Pinpoint the cell where the given text exists, returning its (x, y) midpoint coordinate. 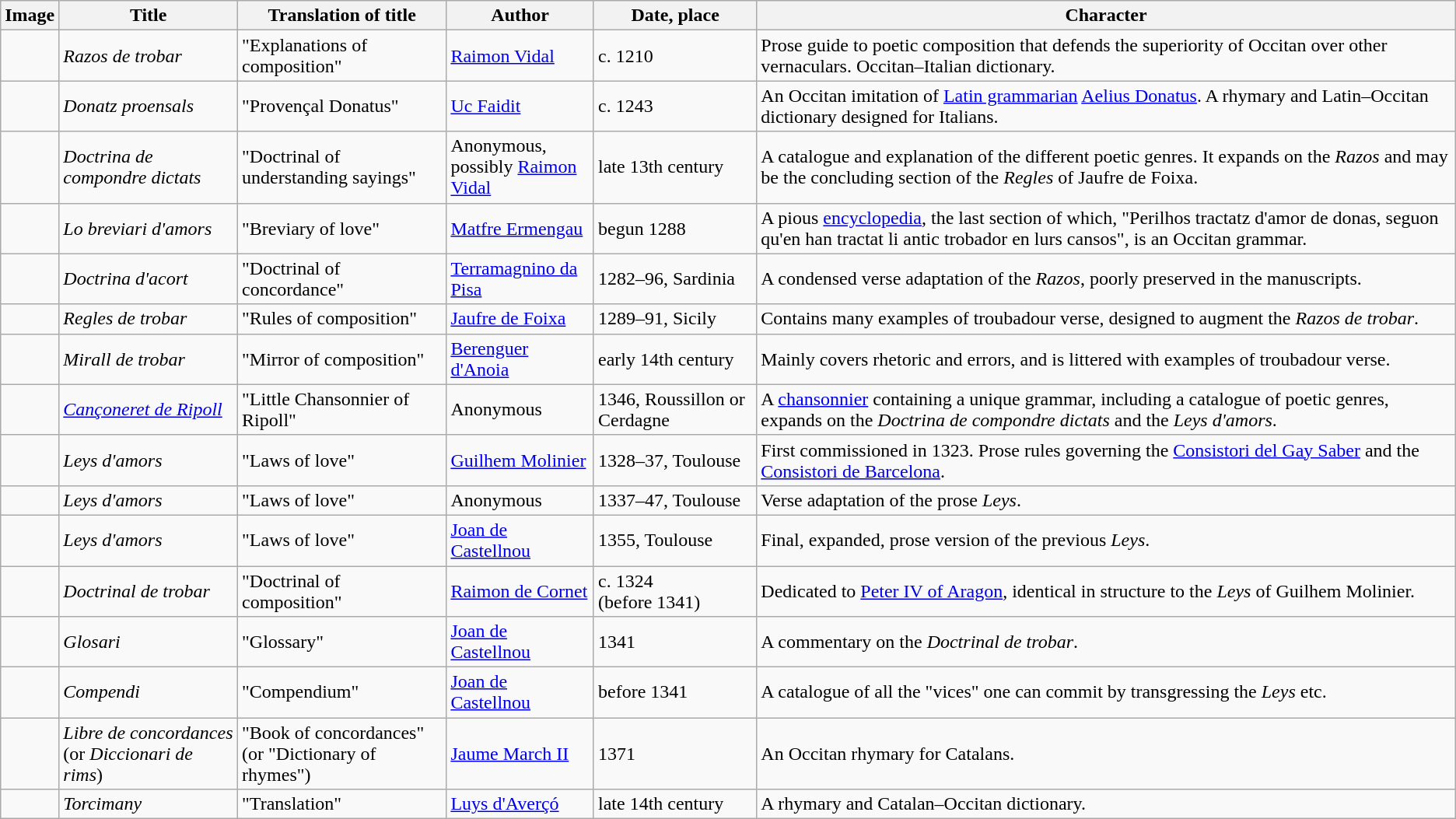
Glosari (149, 642)
Terramagnino da Pisa (520, 278)
"Provençal Donatus" (342, 106)
late 13th century (675, 167)
An Occitan rhymary for Catalans. (1106, 754)
"Explanations of composition" (342, 56)
Libre de concordances(or Diccionari de rims) (149, 754)
Anonymous,possibly Raimon Vidal (520, 167)
Torcimany (149, 804)
Donatz proensals (149, 106)
Translation of title (342, 16)
"Breviary of love" (342, 229)
Jaume March II (520, 754)
"Doctrinal of concordance" (342, 278)
1355, Toulouse (675, 540)
Doctrinal de trobar (149, 591)
"Rules of composition" (342, 319)
Berenguer d'Anoia (520, 359)
"Mirror of composition" (342, 359)
Luys d'Averçó (520, 804)
A condensed verse adaptation of the Razos, poorly preserved in the manuscripts. (1106, 278)
"Doctrinal of composition" (342, 591)
"Little Chansonnier of Ripoll" (342, 409)
"Glossary" (342, 642)
Cançoneret de Ripoll (149, 409)
Doctrina d'acort (149, 278)
c. 1324(before 1341) (675, 591)
Character (1106, 16)
A rhymary and Catalan–Occitan dictionary. (1106, 804)
Jaufre de Foixa (520, 319)
Verse adaptation of the prose Leys. (1106, 500)
1371 (675, 754)
Doctrina de compondre dictats (149, 167)
Guilhem Molinier (520, 460)
1337–47, Toulouse (675, 500)
begun 1288 (675, 229)
Contains many examples of troubadour verse, designed to augment the Razos de trobar. (1106, 319)
1328–37, Toulouse (675, 460)
Mainly covers rhetoric and errors, and is littered with examples of troubadour verse. (1106, 359)
Title (149, 16)
"Translation" (342, 804)
early 14th century (675, 359)
1341 (675, 642)
Lo breviari d'amors (149, 229)
"Book of concordances"(or "Dictionary of rhymes") (342, 754)
Mirall de trobar (149, 359)
"Doctrinal of understanding sayings" (342, 167)
An Occitan imitation of Latin grammarian Aelius Donatus. A rhymary and Latin–Occitan dictionary designed for Italians. (1106, 106)
Final, expanded, prose version of the previous Leys. (1106, 540)
c. 1210 (675, 56)
"Compendium" (342, 692)
Dedicated to Peter IV of Aragon, identical in structure to the Leys of Guilhem Molinier. (1106, 591)
1289–91, Sicily (675, 319)
Matfre Ermengau (520, 229)
late 14th century (675, 804)
Image (30, 16)
before 1341 (675, 692)
Raimon Vidal (520, 56)
A catalogue of all the "vices" one can commit by transgressing the Leys etc. (1106, 692)
A chansonnier containing a unique grammar, including a catalogue of poetic genres, expands on the Doctrina de compondre dictats and the Leys d'amors. (1106, 409)
1282–96, Sardinia (675, 278)
Raimon de Cornet (520, 591)
c. 1243 (675, 106)
Compendi (149, 692)
Author (520, 16)
Regles de trobar (149, 319)
Uc Faidit (520, 106)
Prose guide to poetic composition that defends the superiority of Occitan over other vernaculars. Occitan–Italian dictionary. (1106, 56)
Date, place (675, 16)
Razos de trobar (149, 56)
A commentary on the Doctrinal de trobar. (1106, 642)
First commissioned in 1323. Prose rules governing the Consistori del Gay Saber and the Consistori de Barcelona. (1106, 460)
1346, Roussillon or Cerdagne (675, 409)
